Extract the (X, Y) coordinate from the center of the cell holding the provided text.  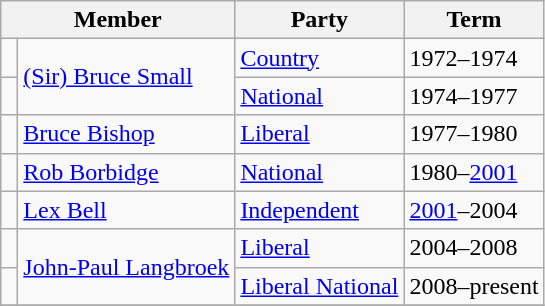
1974–1977 (474, 96)
Bruce Bishop (126, 134)
John-Paul Langbroek (126, 267)
(Sir) Bruce Small (126, 77)
1972–1974 (474, 58)
2008–present (474, 286)
2004–2008 (474, 248)
Rob Borbidge (126, 172)
Party (320, 20)
Independent (320, 210)
Member (118, 20)
Liberal National (320, 286)
1980–2001 (474, 172)
Lex Bell (126, 210)
1977–1980 (474, 134)
2001–2004 (474, 210)
Country (320, 58)
Term (474, 20)
